Return (x, y) of the center of cell containing provided text 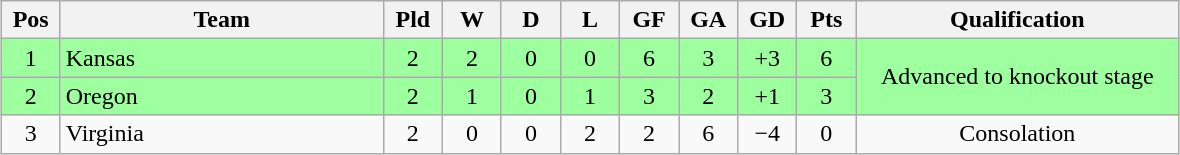
W (472, 20)
L (590, 20)
Consolation (1018, 134)
Pts (826, 20)
Pld (412, 20)
+3 (768, 58)
Qualification (1018, 20)
GA (708, 20)
Team (222, 20)
GF (650, 20)
Pos (30, 20)
−4 (768, 134)
D (530, 20)
Virginia (222, 134)
Oregon (222, 96)
Kansas (222, 58)
Advanced to knockout stage (1018, 77)
+1 (768, 96)
GD (768, 20)
